Return (x, y) of the center of cell containing provided text 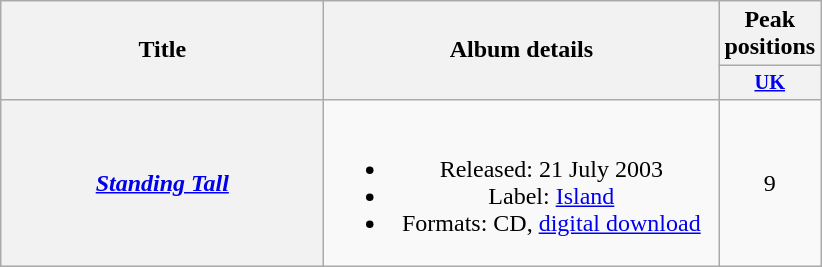
Title (162, 50)
Standing Tall (162, 182)
Peak positions (770, 34)
UK (770, 83)
9 (770, 182)
Released: 21 July 2003Label: IslandFormats: CD, digital download (522, 182)
Album details (522, 50)
